Search for the cell housing the specified text and yield its [x, y] center coordinate. 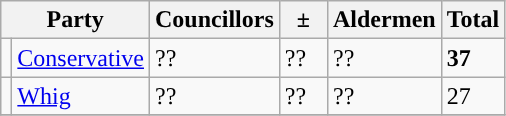
37 [473, 58]
± [303, 20]
Total [473, 20]
Aldermen [384, 20]
Conservative [81, 58]
Party [76, 20]
Whig [81, 96]
27 [473, 96]
Councillors [215, 20]
